For the text-containing cell, return its midpoint in (X, Y) coordinate format. 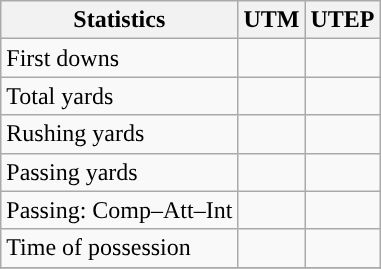
UTM (272, 20)
UTEP (342, 20)
Total yards (120, 96)
Rushing yards (120, 134)
First downs (120, 58)
Statistics (120, 20)
Passing: Comp–Att–Int (120, 210)
Passing yards (120, 172)
Time of possession (120, 248)
